Output the [x, y] coordinate of the center of the cell containing the given text.  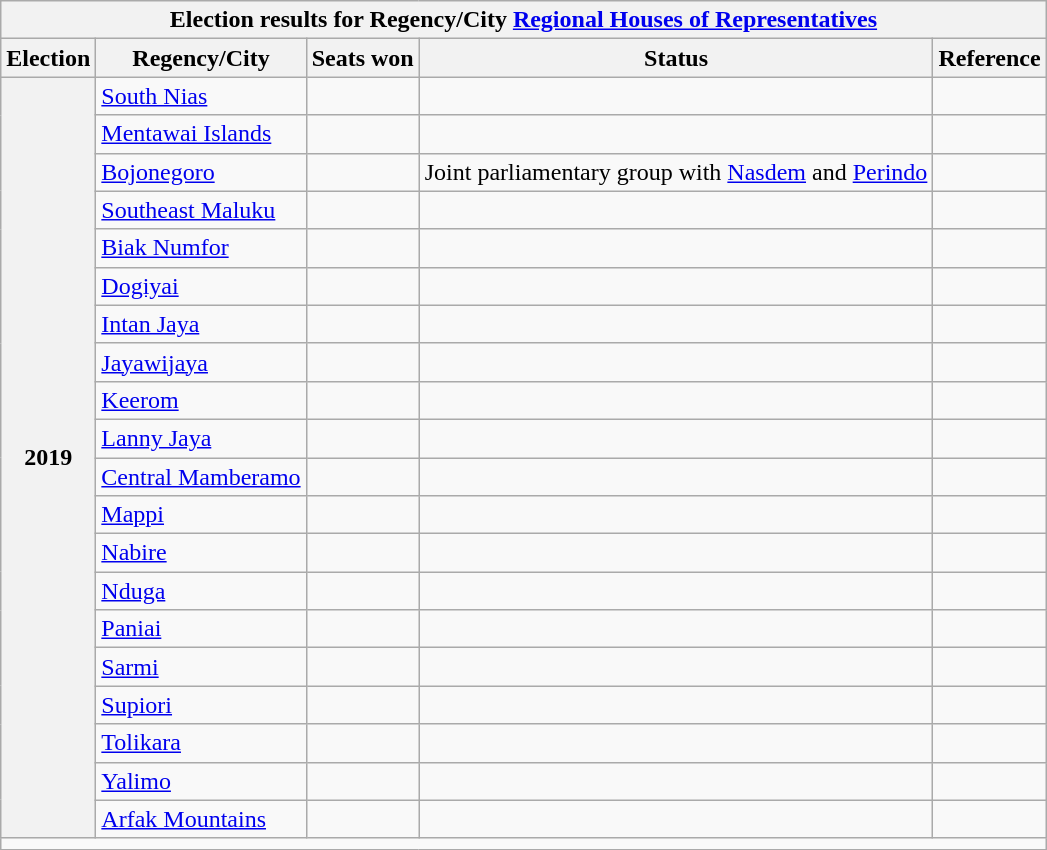
Sarmi [201, 667]
Reference [990, 58]
Intan Jaya [201, 324]
Nabire [201, 553]
Status [676, 58]
Southeast Maluku [201, 210]
Lanny Jaya [201, 438]
Joint parliamentary group with Nasdem and Perindo [676, 172]
Bojonegoro [201, 172]
Regency/City [201, 58]
Supiori [201, 705]
Paniai [201, 629]
Nduga [201, 591]
Biak Numfor [201, 248]
Tolikara [201, 743]
Mappi [201, 515]
Election [48, 58]
Election results for Regency/City Regional Houses of Representatives [524, 20]
2019 [48, 458]
Mentawai Islands [201, 134]
Yalimo [201, 781]
Arfak Mountains [201, 819]
Central Mamberamo [201, 477]
Dogiyai [201, 286]
Jayawijaya [201, 362]
Seats won [362, 58]
South Nias [201, 96]
Keerom [201, 400]
